Output the [x, y] coordinate of the center of the cell containing the given text.  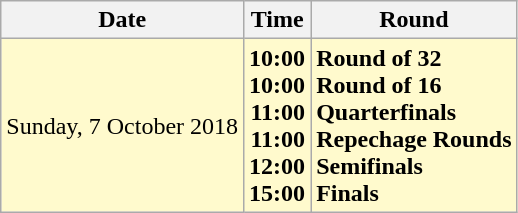
Time [278, 20]
10:0010:0011:0011:0012:0015:00 [278, 126]
Sunday, 7 October 2018 [122, 126]
Date [122, 20]
Round [414, 20]
Round of 32Round of 16QuarterfinalsRepechage RoundsSemifinalsFinals [414, 126]
